Search for the cell housing the specified text and yield its [X, Y] center coordinate. 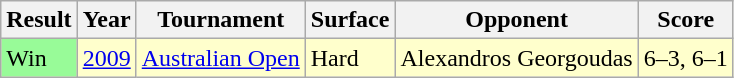
Tournament [220, 20]
Australian Open [220, 58]
Hard [350, 58]
Opponent [516, 20]
Score [686, 20]
2009 [106, 58]
Year [106, 20]
Result [39, 20]
6–3, 6–1 [686, 58]
Surface [350, 20]
Win [39, 58]
Alexandros Georgoudas [516, 58]
